Find where the given text appears and provide that cell's center as (x, y) coordinate. 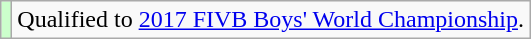
Qualified to 2017 FIVB Boys' World Championship. (271, 20)
